Scan for the cell matching the given text and deliver its (x, y) coordinate at center. 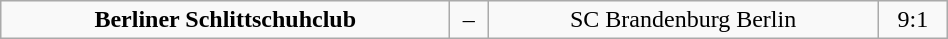
SC Brandenburg Berlin (684, 20)
Berliner Schlittschuhclub (226, 20)
– (469, 20)
9:1 (912, 20)
